Find where the given text appears and provide that cell's center as (X, Y) coordinate. 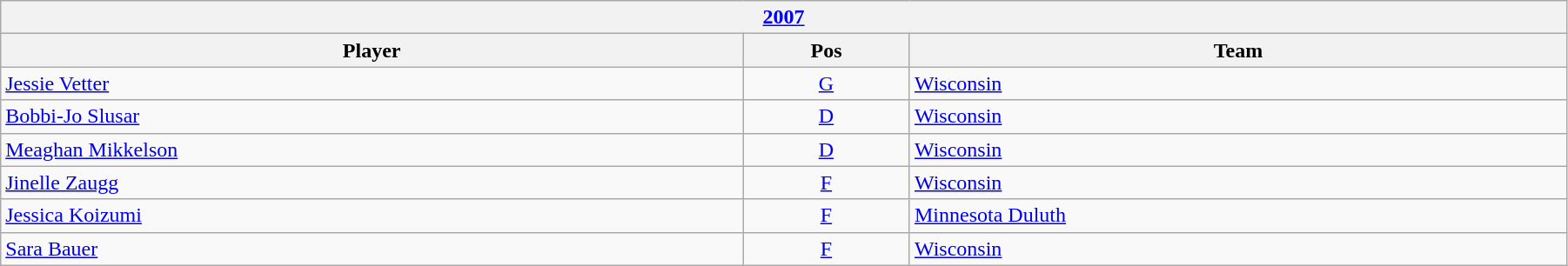
Jinelle Zaugg (372, 183)
2007 (784, 17)
Player (372, 50)
Bobbi-Jo Slusar (372, 116)
Jessica Koizumi (372, 216)
Meaghan Mikkelson (372, 150)
Minnesota Duluth (1237, 216)
Sara Bauer (372, 249)
G (827, 83)
Pos (827, 50)
Team (1237, 50)
Jessie Vetter (372, 83)
